Search for the cell housing the specified text and yield its [x, y] center coordinate. 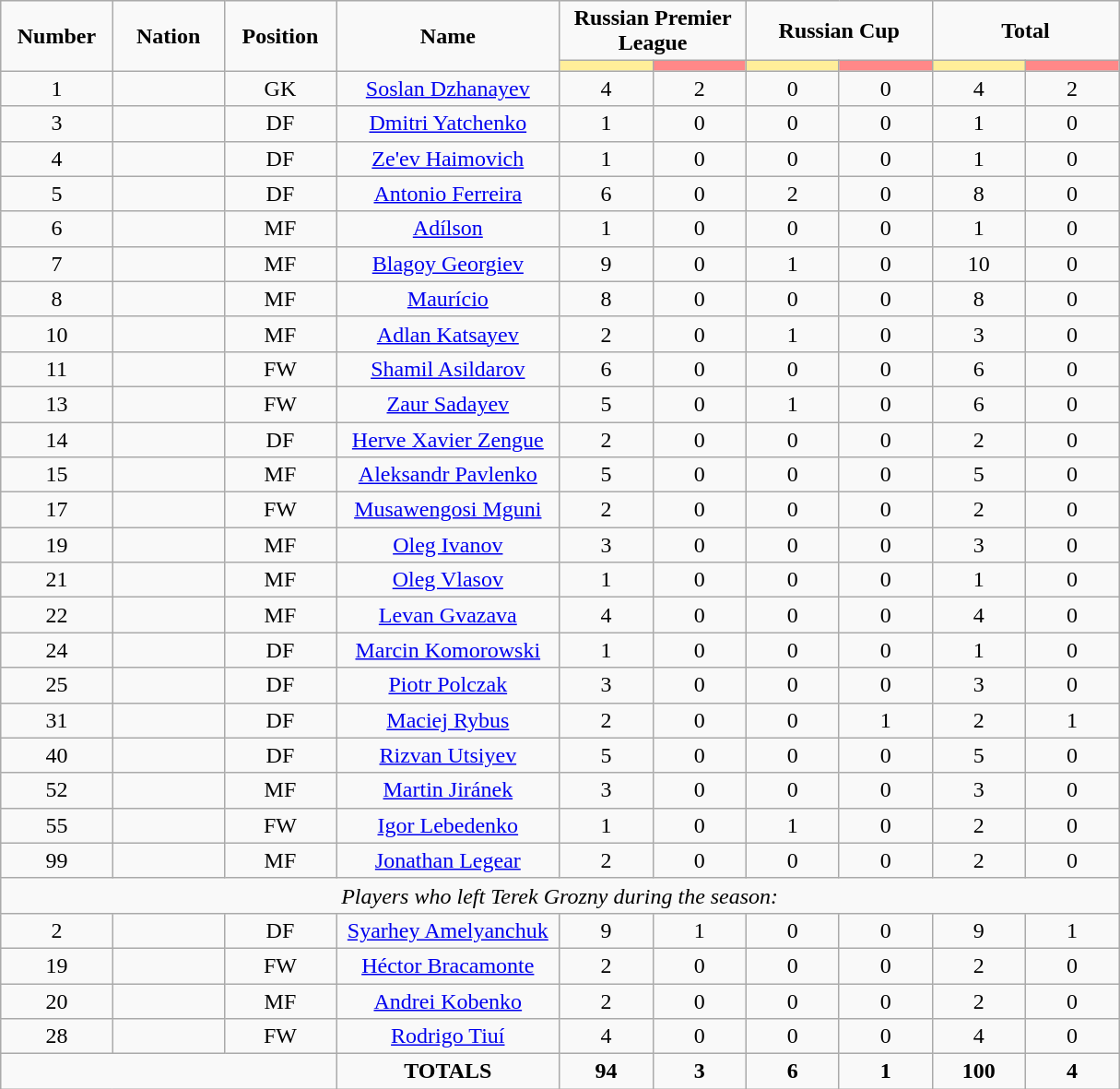
Héctor Bracamonte [448, 965]
Nation [168, 36]
Rodrigo Tiuí [448, 1036]
Adlan Katsayev [448, 334]
Soslan Dzhanayev [448, 89]
Ze'ev Haimovich [448, 159]
52 [57, 790]
Aleksandr Pavlenko [448, 475]
Blagoy Georgiev [448, 264]
Igor Lebedenko [448, 825]
99 [57, 860]
Antonio Ferreira [448, 194]
11 [57, 369]
Players who left Terek Grozny during the season: [560, 895]
Adílson [448, 229]
Herve Xavier Zengue [448, 440]
Oleg Vlasov [448, 580]
Russian Premier League [653, 31]
Zaur Sadayev [448, 404]
Shamil Asildarov [448, 369]
Name [448, 36]
Rizvan Utsiyev [448, 755]
Total [1025, 31]
Syarhey Amelyanchuk [448, 930]
Maurício [448, 299]
15 [57, 475]
Marcin Komorowski [448, 650]
Musawengosi Mguni [448, 510]
7 [57, 264]
Maciej Rybus [448, 720]
Russian Cup [839, 31]
13 [57, 404]
55 [57, 825]
Levan Gvazava [448, 615]
22 [57, 615]
21 [57, 580]
25 [57, 685]
TOTALS [448, 1071]
Jonathan Legear [448, 860]
17 [57, 510]
Piotr Polczak [448, 685]
31 [57, 720]
Position [280, 36]
20 [57, 1000]
Martin Jiránek [448, 790]
24 [57, 650]
Dmitri Yatchenko [448, 124]
Number [57, 36]
40 [57, 755]
14 [57, 440]
100 [979, 1071]
Andrei Kobenko [448, 1000]
GK [280, 89]
Oleg Ivanov [448, 545]
28 [57, 1036]
94 [607, 1071]
